For the text-containing cell, return its midpoint in [X, Y] coordinate format. 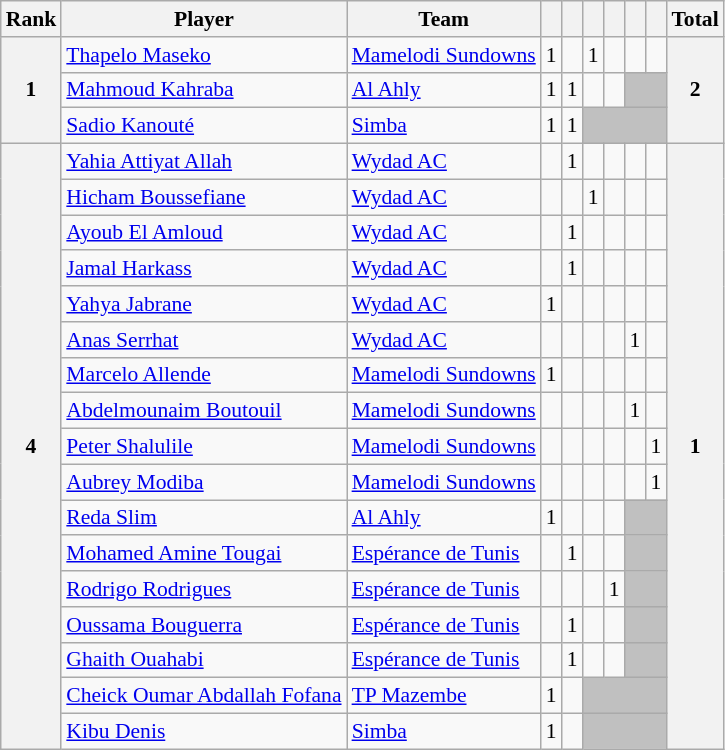
Hicham Boussefiane [204, 197]
Mahmoud Kahraba [204, 90]
Reda Slim [204, 518]
Jamal Harkass [204, 269]
Yahia Attiyat Allah [204, 162]
Oussama Bouguerra [204, 625]
TP Mazembe [444, 696]
Abdelmounaim Boutouil [204, 411]
Kibu Denis [204, 732]
Ayoub El Amloud [204, 233]
Ghaith Ouahabi [204, 660]
Player [204, 19]
Peter Shalulile [204, 447]
Yahya Jabrane [204, 304]
Team [444, 19]
Mohamed Amine Tougai [204, 554]
Marcelo Allende [204, 375]
Rodrigo Rodrigues [204, 589]
Rank [32, 19]
Total [694, 19]
Anas Serrhat [204, 340]
Sadio Kanouté [204, 126]
4 [32, 447]
Cheick Oumar Abdallah Fofana [204, 696]
2 [694, 90]
Thapelo Maseko [204, 55]
Aubrey Modiba [204, 482]
